From the cell containing the given text, extract its center point as (X, Y) coordinate. 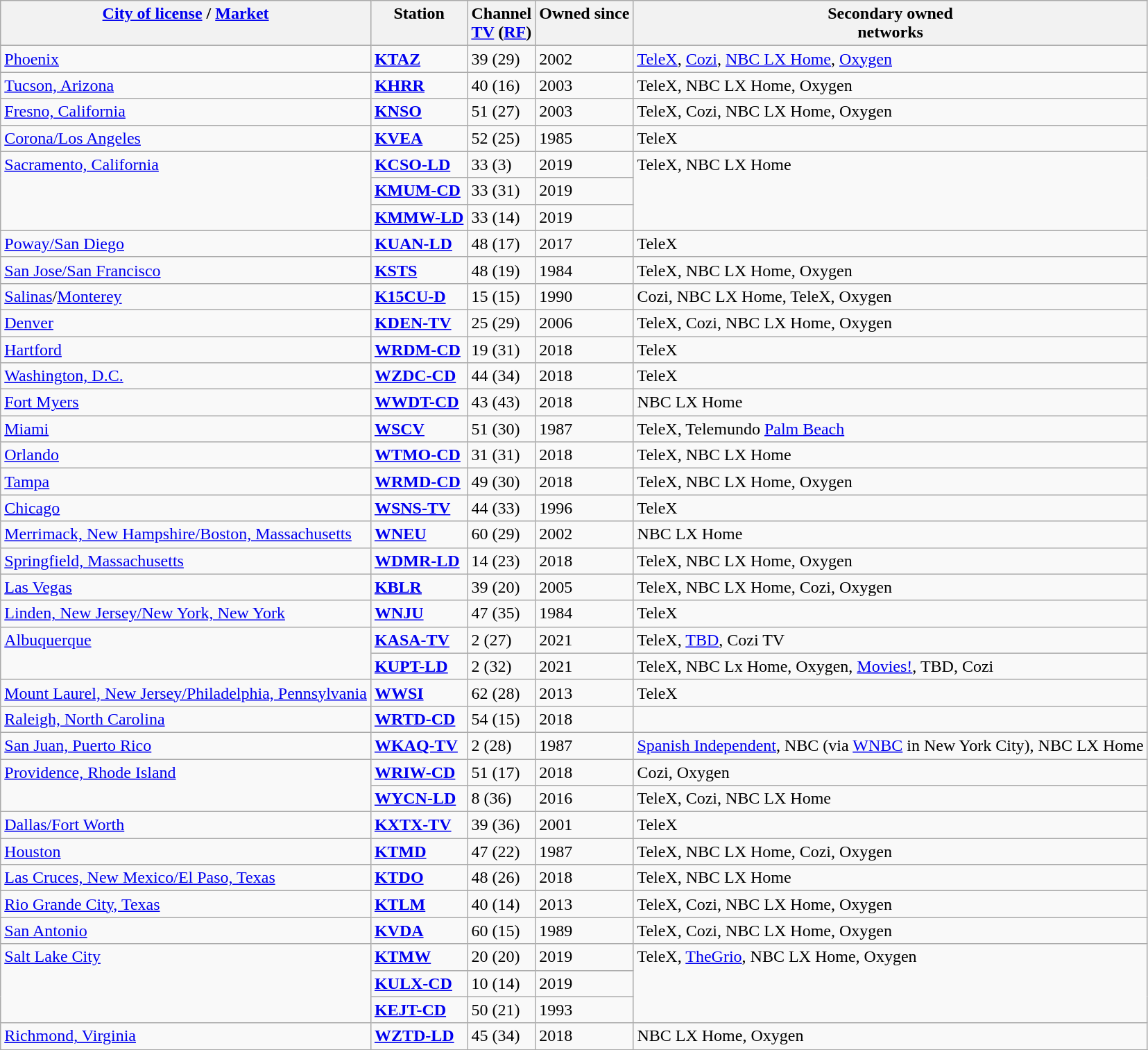
KULX-CD (419, 983)
Tampa (186, 482)
40 (14) (502, 904)
WDMR-LD (419, 561)
20 (20) (502, 957)
60 (15) (502, 931)
51 (30) (502, 429)
Merrimack, New Hampshire/Boston, Massachusetts (186, 534)
KASA-TV (419, 640)
Cozi, NBC LX Home, TeleX, Oxygen (891, 296)
25 (29) (502, 323)
Hartford (186, 349)
KMMW-LD (419, 217)
KCSO-LD (419, 164)
2 (28) (502, 745)
Fort Myers (186, 403)
TeleX, NBC Lx Home, Oxygen, Movies!, TBD, Cozi (891, 666)
TeleX, TBD, Cozi TV (891, 640)
KMUM-CD (419, 191)
WTMO-CD (419, 455)
KUAN-LD (419, 244)
Sacramento, California (186, 191)
KHRR (419, 85)
50 (21) (502, 1010)
Mount Laurel, New Jersey/Philadelphia, Pennsylvania (186, 693)
39 (36) (502, 825)
Washington, D.C. (186, 376)
2001 (584, 825)
Linden, New Jersey/New York, New York (186, 613)
33 (31) (502, 191)
Las Cruces, New Mexico/El Paso, Texas (186, 878)
Phoenix (186, 59)
Raleigh, North Carolina (186, 719)
Denver (186, 323)
15 (15) (502, 296)
10 (14) (502, 983)
WRDM-CD (419, 349)
KTDO (419, 878)
San Juan, Puerto Rico (186, 745)
WNEU (419, 534)
Corona/Los Angeles (186, 138)
1990 (584, 296)
44 (34) (502, 376)
WSCV (419, 429)
33 (14) (502, 217)
WWDT-CD (419, 403)
47 (22) (502, 852)
K15CU-D (419, 296)
14 (23) (502, 561)
48 (26) (502, 878)
WKAQ-TV (419, 745)
Providence, Rhode Island (186, 786)
2006 (584, 323)
Poway/San Diego (186, 244)
KVDA (419, 931)
39 (20) (502, 587)
WYCN-LD (419, 799)
48 (17) (502, 244)
KTAZ (419, 59)
31 (31) (502, 455)
Cozi, Oxygen (891, 772)
Orlando (186, 455)
TeleX, Cozi, NBC LX Home (891, 799)
51 (17) (502, 772)
2 (27) (502, 640)
Tucson, Arizona (186, 85)
Dallas/Fort Worth (186, 825)
Albuquerque (186, 653)
NBC LX Home, Oxygen (891, 1036)
52 (25) (502, 138)
45 (34) (502, 1036)
WNJU (419, 613)
2 (32) (502, 666)
1985 (584, 138)
KSTS (419, 270)
ChannelTV (RF) (502, 24)
TeleX, TheGrio, NBC LX Home, Oxygen (891, 983)
8 (36) (502, 799)
40 (16) (502, 85)
Owned since (584, 24)
WRIW-CD (419, 772)
51 (27) (502, 112)
Station (419, 24)
Salinas/Monterey (186, 296)
KDEN-TV (419, 323)
1989 (584, 931)
Secondary ownednetworks (891, 24)
33 (3) (502, 164)
Houston (186, 852)
KTLM (419, 904)
KVEA (419, 138)
1996 (584, 508)
2005 (584, 587)
Miami (186, 429)
Chicago (186, 508)
KXTX-TV (419, 825)
39 (29) (502, 59)
WZDC-CD (419, 376)
2016 (584, 799)
Fresno, California (186, 112)
49 (30) (502, 482)
47 (35) (502, 613)
44 (33) (502, 508)
KTMD (419, 852)
KBLR (419, 587)
WSNS-TV (419, 508)
KTMW (419, 957)
Richmond, Virginia (186, 1036)
19 (31) (502, 349)
Springfield, Massachusetts (186, 561)
48 (19) (502, 270)
1993 (584, 1010)
KUPT-LD (419, 666)
WZTD-LD (419, 1036)
WRMD-CD (419, 482)
54 (15) (502, 719)
Rio Grande City, Texas (186, 904)
City of license / Market (186, 24)
Spanish Independent, NBC (via WNBC in New York City), NBC LX Home (891, 745)
Salt Lake City (186, 983)
KNSO (419, 112)
San Antonio (186, 931)
2017 (584, 244)
WWSI (419, 693)
Las Vegas (186, 587)
TeleX, Telemundo Palm Beach (891, 429)
San Jose/San Francisco (186, 270)
WRTD-CD (419, 719)
KEJT-CD (419, 1010)
43 (43) (502, 403)
62 (28) (502, 693)
60 (29) (502, 534)
